From the cell containing the given text, extract its center point as [X, Y] coordinate. 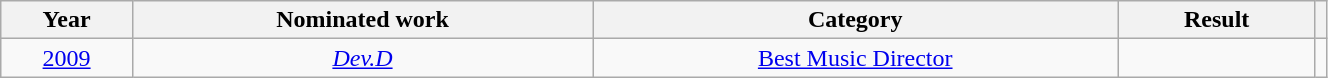
Year [67, 20]
Best Music Director [856, 58]
Nominated work [362, 20]
Dev.D [362, 58]
Result [1216, 20]
2009 [67, 58]
Category [856, 20]
